Capture the cell that displays the provided text and extract its [X, Y] central coordinate. 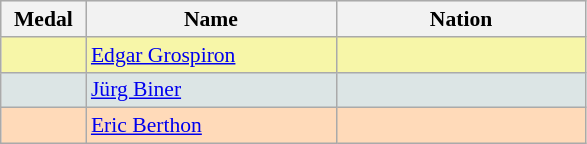
Edgar Grospiron [211, 55]
Jürg Biner [211, 90]
Medal [44, 19]
Name [211, 19]
Nation [461, 19]
Eric Berthon [211, 126]
